Capture the cell that displays the provided text and extract its [X, Y] central coordinate. 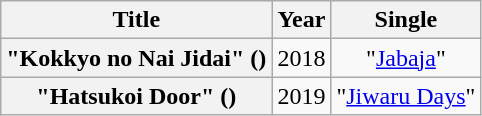
"Kokkyo no Nai Jidai" () [136, 58]
Single [406, 20]
"Jiwaru Days" [406, 96]
"Hatsukoi Door" () [136, 96]
Title [136, 20]
"Jabaja" [406, 58]
Year [302, 20]
2019 [302, 96]
2018 [302, 58]
